Determine the [x, y] coordinate at the center of the cell enclosing the given text.  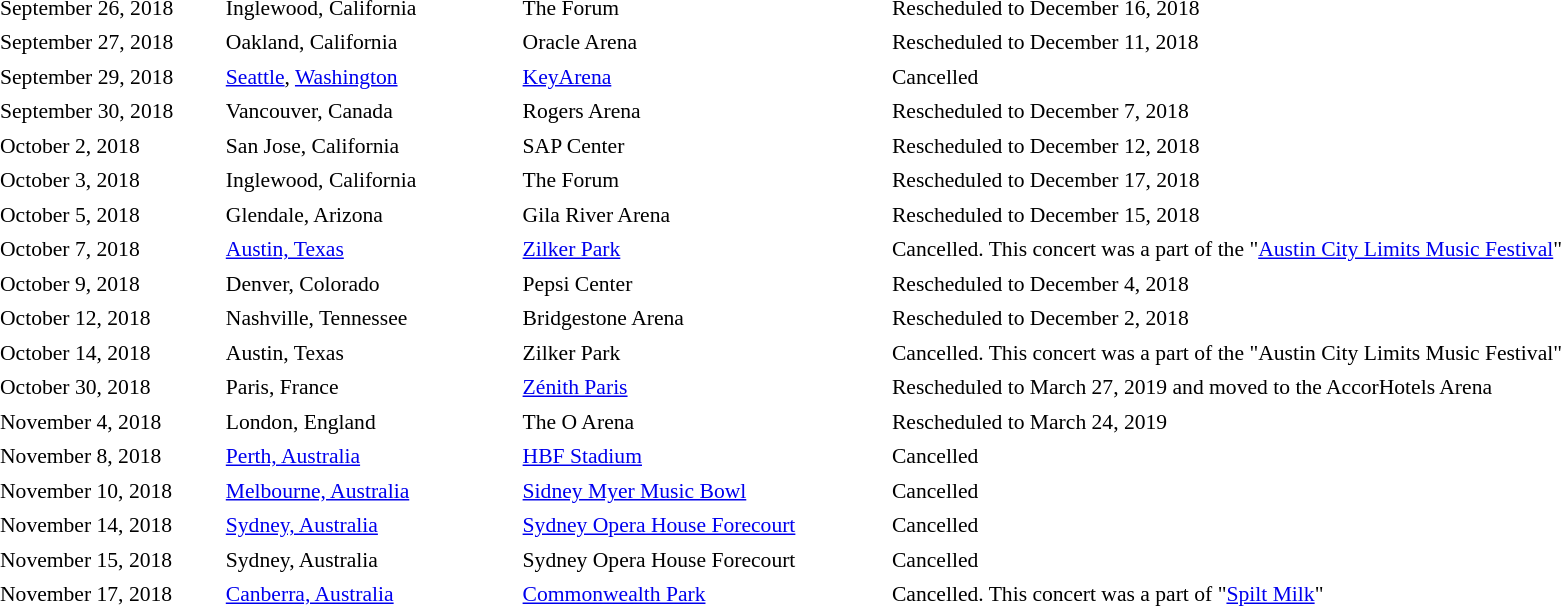
Oakland, California [370, 42]
Perth, Australia [370, 456]
Gila River Arena [703, 215]
Glendale, Arizona [370, 215]
Pepsi Center [703, 284]
Melbourne, Australia [370, 491]
Nashville, Tennessee [370, 318]
Oracle Arena [703, 42]
London, England [370, 422]
Rogers Arena [703, 112]
San Jose, California [370, 146]
HBF Stadium [703, 456]
Sidney Myer Music Bowl [703, 491]
KeyArena [703, 77]
SAP Center [703, 146]
The Forum [703, 180]
Bridgestone Arena [703, 318]
The O Arena [703, 422]
Seattle, Washington [370, 77]
Denver, Colorado [370, 284]
Zénith Paris [703, 388]
Paris, France [370, 388]
Inglewood, California [370, 180]
Vancouver, Canada [370, 112]
